Return [X, Y] of the center of cell containing provided text 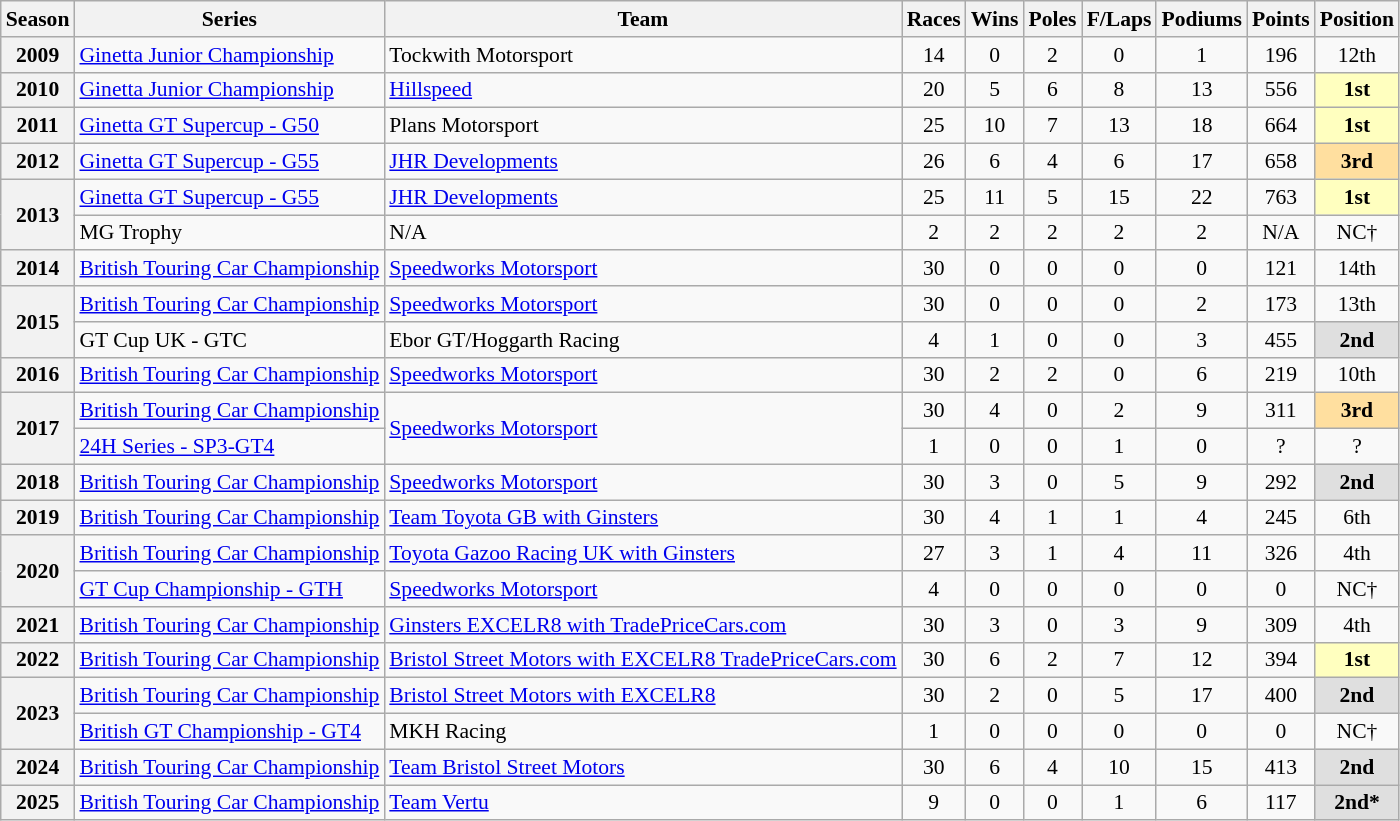
British GT Championship - GT4 [229, 732]
121 [1281, 269]
664 [1281, 126]
309 [1281, 625]
26 [934, 162]
Team Bristol Street Motors [642, 767]
2012 [38, 162]
Tockwith Motorsport [642, 55]
2025 [38, 803]
2009 [38, 55]
Series [229, 19]
12th [1357, 55]
10th [1357, 375]
Team Vertu [642, 803]
18 [1202, 126]
394 [1281, 660]
196 [1281, 55]
Bristol Street Motors with EXCELR8 [642, 696]
2020 [38, 572]
24H Series - SP3-GT4 [229, 447]
13th [1357, 304]
2017 [38, 428]
658 [1281, 162]
Season [38, 19]
Team Toyota GB with Ginsters [642, 518]
2022 [38, 660]
2019 [38, 518]
MG Trophy [229, 233]
292 [1281, 482]
2023 [38, 714]
245 [1281, 518]
Points [1281, 19]
27 [934, 554]
Plans Motorsport [642, 126]
Podiums [1202, 19]
556 [1281, 90]
311 [1281, 411]
2021 [38, 625]
Wins [995, 19]
MKH Racing [642, 732]
173 [1281, 304]
GT Cup Championship - GTH [229, 589]
20 [934, 90]
22 [1202, 197]
2014 [38, 269]
Poles [1052, 19]
Toyota Gazoo Racing UK with Ginsters [642, 554]
400 [1281, 696]
Position [1357, 19]
Team [642, 19]
455 [1281, 340]
F/Laps [1120, 19]
2016 [38, 375]
763 [1281, 197]
14 [934, 55]
413 [1281, 767]
2018 [38, 482]
Bristol Street Motors with EXCELR8 TradePriceCars.com [642, 660]
2015 [38, 322]
Hillspeed [642, 90]
12 [1202, 660]
219 [1281, 375]
Races [934, 19]
2024 [38, 767]
Ebor GT/Hoggarth Racing [642, 340]
Ginetta GT Supercup - G50 [229, 126]
14th [1357, 269]
2013 [38, 214]
326 [1281, 554]
Ginsters EXCELR8 with TradePriceCars.com [642, 625]
8 [1120, 90]
2010 [38, 90]
117 [1281, 803]
2011 [38, 126]
2nd* [1357, 803]
GT Cup UK - GTC [229, 340]
6th [1357, 518]
